Locate the cell with the specified text and output its (X, Y) center coordinate. 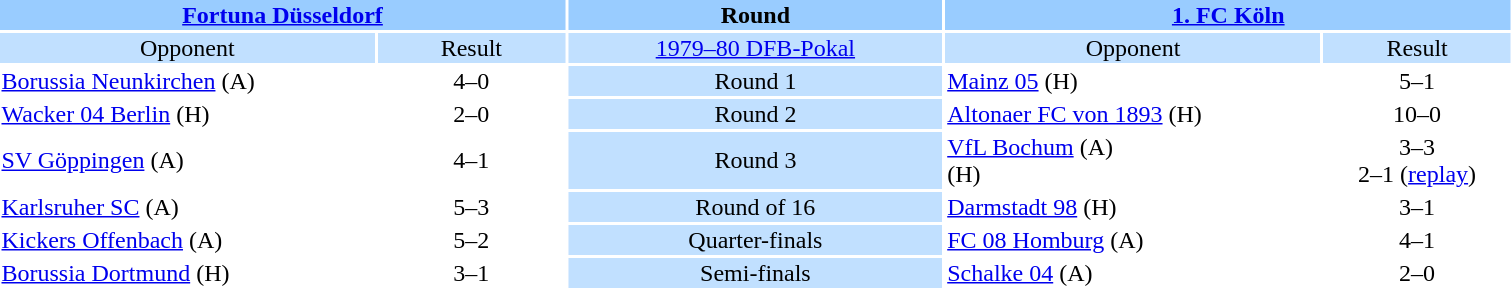
VfL Bochum (A) (H) (1134, 160)
5–1 (1416, 81)
1979–80 DFB-Pokal (756, 48)
10–0 (1416, 114)
Karlsruher SC (A) (188, 207)
SV Göppingen (A) (188, 160)
5–2 (472, 240)
Round of 16 (756, 207)
5–3 (472, 207)
Quarter-finals (756, 240)
Altonaer FC von 1893 (H) (1134, 114)
FC 08 Homburg (A) (1134, 240)
3–3 2–1 (replay) (1416, 160)
Schalke 04 (A) (1134, 273)
Semi-finals (756, 273)
Kickers Offenbach (A) (188, 240)
Round 1 (756, 81)
Round (756, 15)
1. FC Köln (1228, 15)
Borussia Neunkirchen (A) (188, 81)
4–0 (472, 81)
Round 2 (756, 114)
Mainz 05 (H) (1134, 81)
Borussia Dortmund (H) (188, 273)
Fortuna Düsseldorf (282, 15)
Round 3 (756, 160)
Wacker 04 Berlin (H) (188, 114)
Darmstadt 98 (H) (1134, 207)
